Detect which cell encompasses the target text, then output its (x, y) center coordinate. 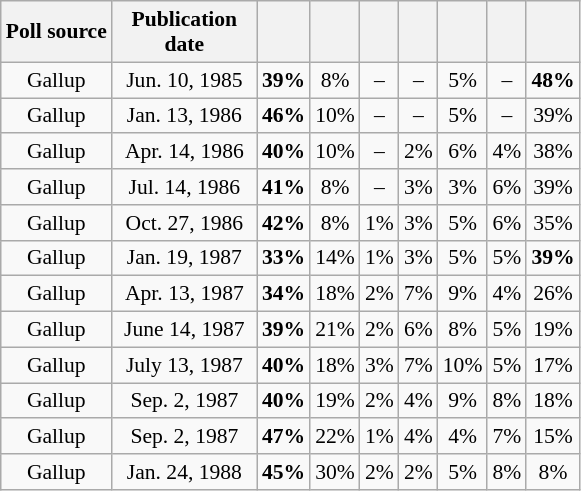
July 13, 1987 (184, 365)
Publication date (184, 32)
35% (552, 223)
45% (284, 472)
33% (284, 258)
Jul. 14, 1986 (184, 187)
14% (335, 258)
48% (552, 80)
26% (552, 294)
Apr. 14, 1986 (184, 152)
Jun. 10, 1985 (184, 80)
June 14, 1987 (184, 330)
Jan. 24, 1988 (184, 472)
30% (335, 472)
17% (552, 365)
21% (335, 330)
15% (552, 437)
Poll source (56, 32)
Oct. 27, 1986 (184, 223)
22% (335, 437)
41% (284, 187)
Jan. 19, 1987 (184, 258)
42% (284, 223)
38% (552, 152)
34% (284, 294)
Apr. 13, 1987 (184, 294)
Jan. 13, 1986 (184, 116)
46% (284, 116)
47% (284, 437)
